Capture the cell that displays the provided text and extract its (x, y) central coordinate. 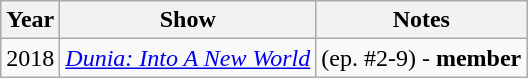
Show (188, 20)
Year (30, 20)
2018 (30, 58)
Notes (422, 20)
(ep. #2-9) - member (422, 58)
Dunia: Into A New World (188, 58)
